Detect which cell encompasses the target text, then output its (x, y) center coordinate. 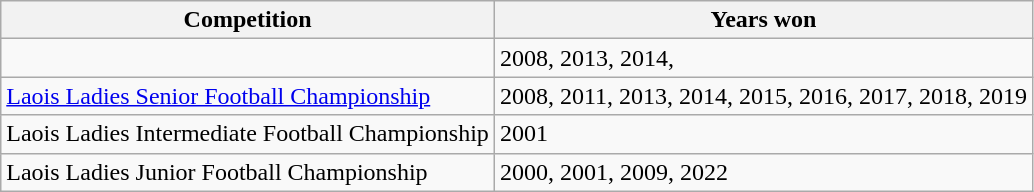
Laois Ladies Junior Football Championship (248, 172)
Laois Ladies Intermediate Football Championship (248, 134)
2000, 2001, 2009, 2022 (763, 172)
2001 (763, 134)
2008, 2011, 2013, 2014, 2015, 2016, 2017, 2018, 2019 (763, 96)
Years won (763, 20)
Competition (248, 20)
Laois Ladies Senior Football Championship (248, 96)
2008, 2013, 2014, (763, 58)
